Find where the given text appears and provide that cell's center as (x, y) coordinate. 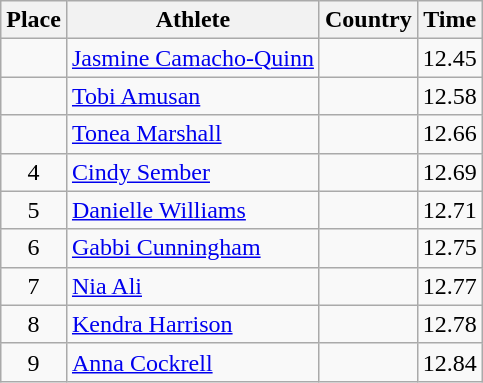
Jasmine Camacho-Quinn (192, 58)
12.78 (450, 324)
Time (450, 20)
Kendra Harrison (192, 324)
Nia Ali (192, 286)
Country (368, 20)
12.58 (450, 96)
12.69 (450, 172)
6 (34, 248)
Anna Cockrell (192, 362)
9 (34, 362)
5 (34, 210)
Gabbi Cunningham (192, 248)
12.66 (450, 134)
12.71 (450, 210)
Tonea Marshall (192, 134)
Athlete (192, 20)
Tobi Amusan (192, 96)
12.84 (450, 362)
4 (34, 172)
Cindy Sember (192, 172)
12.77 (450, 286)
12.45 (450, 58)
12.75 (450, 248)
7 (34, 286)
Danielle Williams (192, 210)
8 (34, 324)
Place (34, 20)
